Determine the [X, Y] coordinate at the center of the cell enclosing the given text.  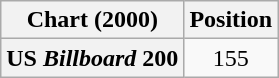
Position [231, 20]
155 [231, 58]
US Billboard 200 [92, 58]
Chart (2000) [92, 20]
